Extract the [x, y] coordinate from the center of the cell holding the provided text.  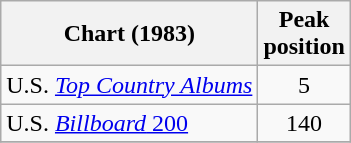
5 [304, 85]
Chart (1983) [130, 34]
U.S. Billboard 200 [130, 123]
U.S. Top Country Albums [130, 85]
Peakposition [304, 34]
140 [304, 123]
